From the cell containing the given text, extract its center point as [X, Y] coordinate. 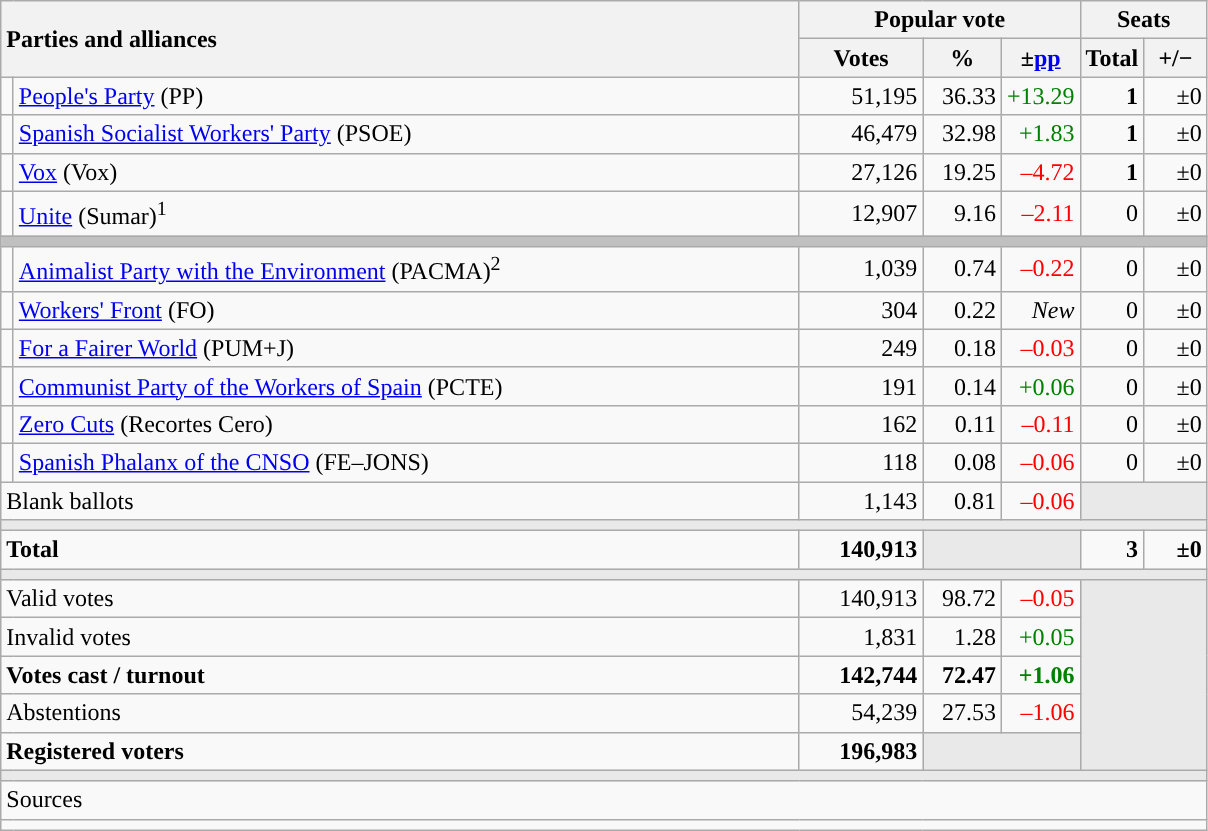
+1.83 [1040, 134]
Workers' Front (FO) [406, 310]
46,479 [861, 134]
Seats [1144, 20]
162 [861, 424]
12,907 [861, 214]
196,983 [861, 751]
1,831 [861, 637]
0.74 [962, 270]
142,744 [861, 675]
+0.06 [1040, 386]
51,195 [861, 96]
0.18 [962, 348]
0.11 [962, 424]
–0.05 [1040, 599]
For a Fairer World (PUM+J) [406, 348]
0.08 [962, 462]
27,126 [861, 172]
304 [861, 310]
Communist Party of the Workers of Spain (PCTE) [406, 386]
191 [861, 386]
72.47 [962, 675]
Votes [861, 58]
3 [1112, 550]
Animalist Party with the Environment (PACMA)2 [406, 270]
19.25 [962, 172]
1,143 [861, 501]
–0.11 [1040, 424]
–4.72 [1040, 172]
–1.06 [1040, 713]
9.16 [962, 214]
118 [861, 462]
Invalid votes [400, 637]
–2.11 [1040, 214]
0.14 [962, 386]
Zero Cuts (Recortes Cero) [406, 424]
27.53 [962, 713]
Spanish Phalanx of the CNSO (FE–JONS) [406, 462]
98.72 [962, 599]
54,239 [861, 713]
+13.29 [1040, 96]
Blank ballots [400, 501]
Vox (Vox) [406, 172]
+1.06 [1040, 675]
% [962, 58]
Parties and alliances [400, 39]
Registered voters [400, 751]
Spanish Socialist Workers' Party (PSOE) [406, 134]
1,039 [861, 270]
Valid votes [400, 599]
1.28 [962, 637]
New [1040, 310]
Votes cast / turnout [400, 675]
+/− [1176, 58]
Sources [604, 800]
0.22 [962, 310]
0.81 [962, 501]
36.33 [962, 96]
+0.05 [1040, 637]
Unite (Sumar)1 [406, 214]
32.98 [962, 134]
People's Party (PP) [406, 96]
249 [861, 348]
–0.22 [1040, 270]
±pp [1040, 58]
Popular vote [940, 20]
–0.03 [1040, 348]
Abstentions [400, 713]
